Detect which cell encompasses the target text, then output its (X, Y) center coordinate. 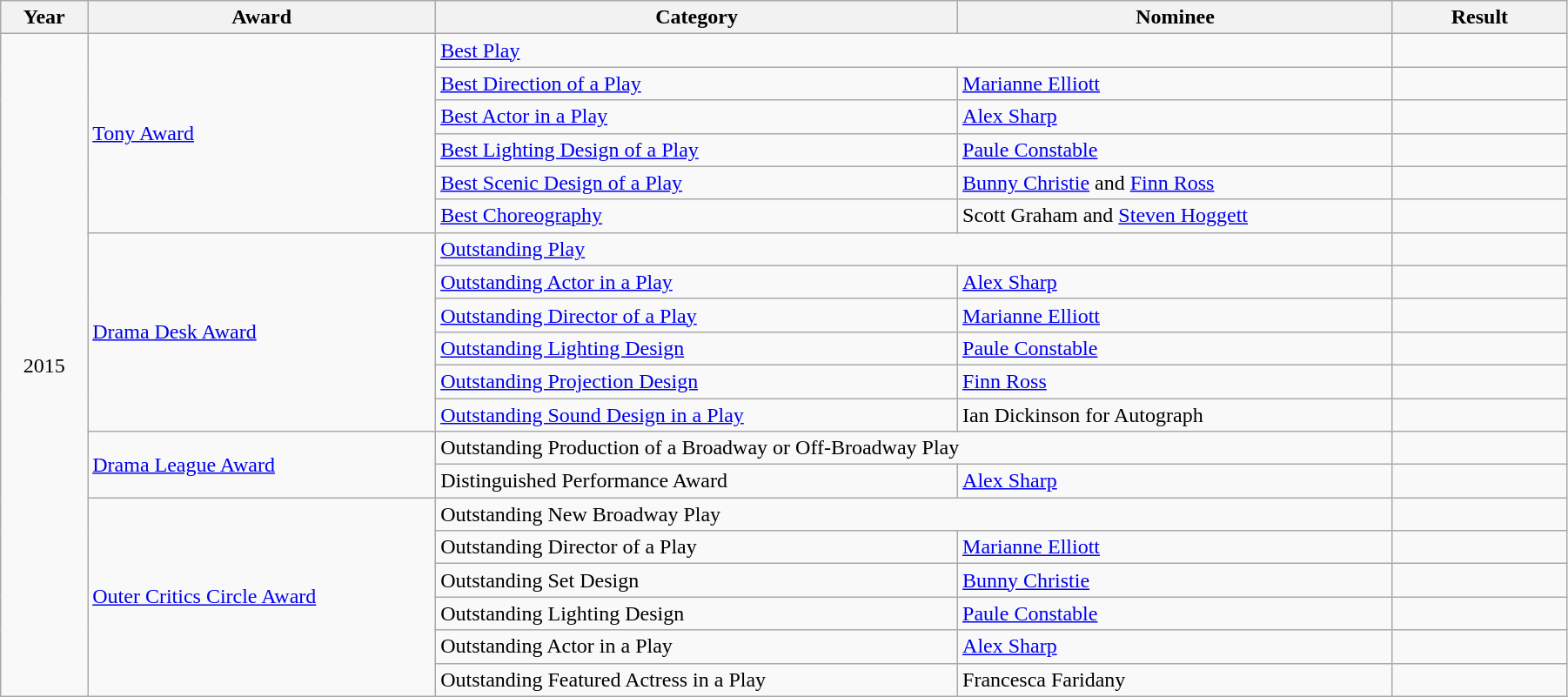
Outstanding Play (915, 249)
Bunny Christie and Finn Ross (1176, 183)
2015 (44, 365)
Outstanding Featured Actress in a Play (697, 680)
Best Direction of a Play (697, 84)
Best Lighting Design of a Play (697, 150)
Drama Desk Award (262, 332)
Best Actor in a Play (697, 117)
Ian Dickinson for Autograph (1176, 415)
Outstanding Projection Design (697, 381)
Best Scenic Design of a Play (697, 183)
Distinguished Performance Award (697, 481)
Best Choreography (697, 216)
Outstanding New Broadway Play (915, 514)
Francesca Faridany (1176, 680)
Bunny Christie (1176, 580)
Best Play (915, 50)
Outstanding Set Design (697, 580)
Outstanding Sound Design in a Play (697, 415)
Nominee (1176, 17)
Outstanding Production of a Broadway or Off-Broadway Play (915, 448)
Result (1479, 17)
Outer Critics Circle Award (262, 597)
Scott Graham and Steven Hoggett (1176, 216)
Tony Award (262, 133)
Category (697, 17)
Drama League Award (262, 465)
Year (44, 17)
Award (262, 17)
Finn Ross (1176, 381)
